Output the [X, Y] coordinate of the center of the cell containing the given text.  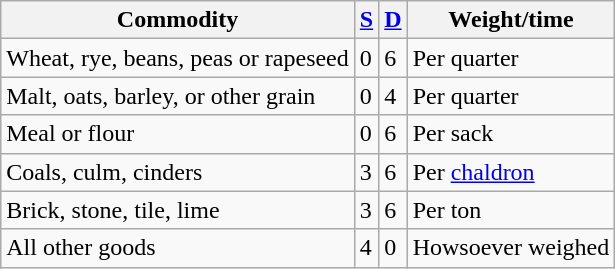
Commodity [178, 20]
Wheat, rye, beans, peas or rapeseed [178, 58]
Howsoever weighed [511, 248]
Per sack [511, 134]
Brick, stone, tile, lime [178, 210]
S [366, 20]
Coals, culm, cinders [178, 172]
Meal or flour [178, 134]
Per chaldron [511, 172]
Per ton [511, 210]
All other goods [178, 248]
Malt, oats, barley, or other grain [178, 96]
Weight/time [511, 20]
D [393, 20]
